Output the (x, y) coordinate of the center of the cell containing the given text.  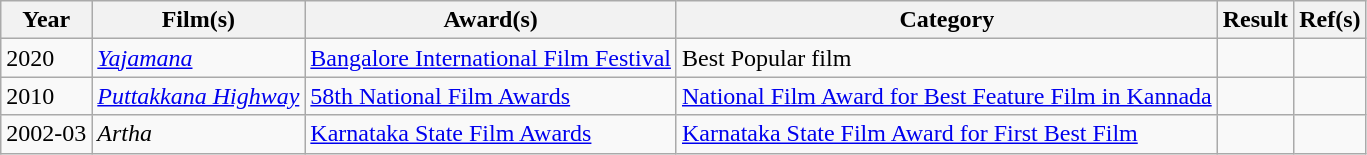
Film(s) (198, 20)
2002-03 (46, 134)
Karnataka State Film Award for First Best Film (946, 134)
Category (946, 20)
National Film Award for Best Feature Film in Kannada (946, 96)
Result (1255, 20)
2020 (46, 58)
Award(s) (491, 20)
58th National Film Awards (491, 96)
Ref(s) (1330, 20)
Best Popular film (946, 58)
Bangalore International Film Festival (491, 58)
Yajamana (198, 58)
2010 (46, 96)
Karnataka State Film Awards (491, 134)
Artha (198, 134)
Year (46, 20)
Puttakkana Highway (198, 96)
